Return the (x, y) coordinate for the center point of the cell that contains the specified text.  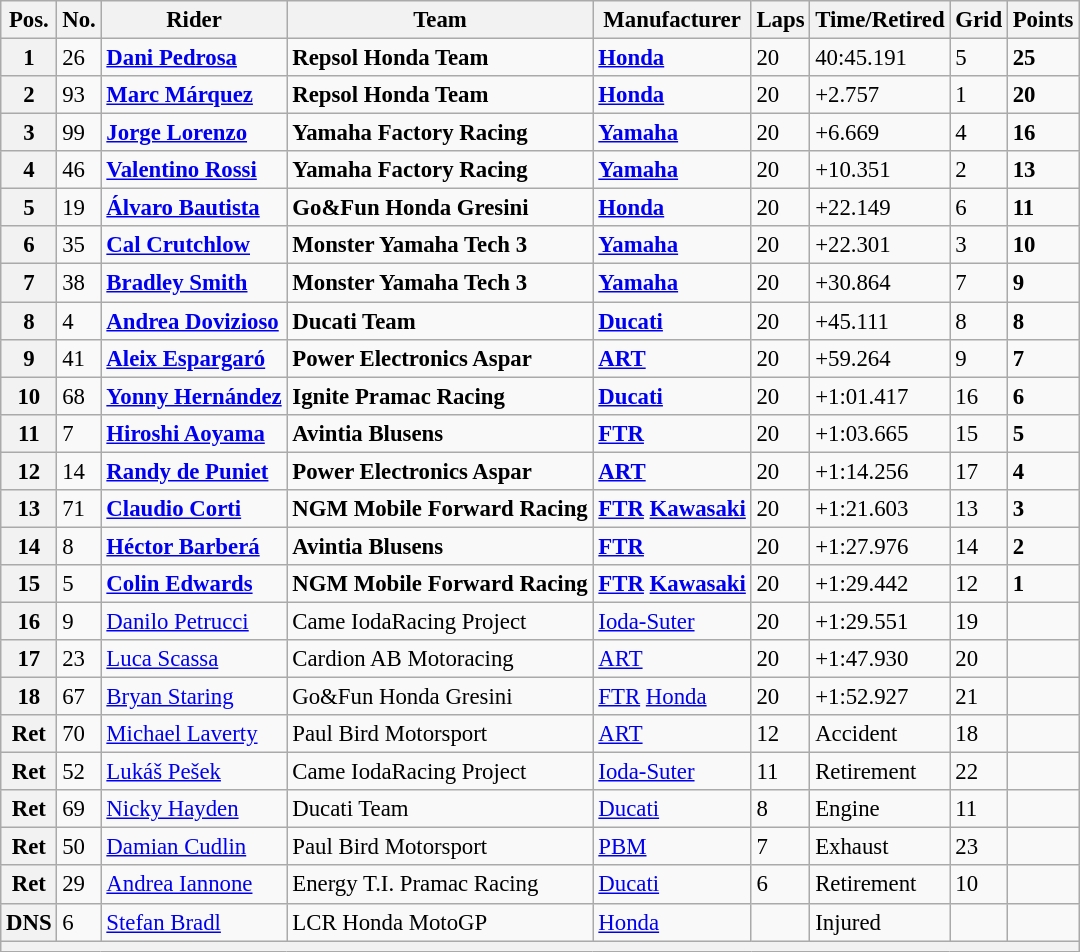
+1:47.930 (880, 659)
Michael Laverty (194, 734)
Laps (780, 20)
35 (79, 245)
+1:27.976 (880, 546)
Time/Retired (880, 20)
Claudio Corti (194, 509)
DNS (29, 922)
52 (79, 772)
26 (79, 58)
93 (79, 95)
Manufacturer (672, 20)
+1:29.442 (880, 584)
68 (79, 396)
Grid (978, 20)
38 (79, 283)
71 (79, 509)
21 (978, 697)
29 (79, 885)
Colin Edwards (194, 584)
Marc Márquez (194, 95)
+1:14.256 (880, 471)
+1:21.603 (880, 509)
Héctor Barberá (194, 546)
Danilo Petrucci (194, 621)
FTR Honda (672, 697)
Engine (880, 809)
Exhaust (880, 847)
Randy de Puniet (194, 471)
Nicky Hayden (194, 809)
+22.149 (880, 208)
Rider (194, 20)
Bryan Staring (194, 697)
Points (1042, 20)
70 (79, 734)
Dani Pedrosa (194, 58)
Andrea Iannone (194, 885)
Stefan Bradl (194, 922)
Andrea Dovizioso (194, 321)
Yonny Hernández (194, 396)
Accident (880, 734)
+2.757 (880, 95)
99 (79, 133)
40:45.191 (880, 58)
+59.264 (880, 358)
50 (79, 847)
Cal Crutchlow (194, 245)
Injured (880, 922)
Lukáš Pešek (194, 772)
Damian Cudlin (194, 847)
41 (79, 358)
+1:01.417 (880, 396)
22 (978, 772)
PBM (672, 847)
+1:29.551 (880, 621)
+1:03.665 (880, 433)
Cardion AB Motoracing (440, 659)
+10.351 (880, 170)
+22.301 (880, 245)
Hiroshi Aoyama (194, 433)
69 (79, 809)
46 (79, 170)
Team (440, 20)
67 (79, 697)
+45.111 (880, 321)
25 (1042, 58)
No. (79, 20)
+6.669 (880, 133)
+30.864 (880, 283)
+1:52.927 (880, 697)
Pos. (29, 20)
Energy T.I. Pramac Racing (440, 885)
Bradley Smith (194, 283)
Ignite Pramac Racing (440, 396)
Álvaro Bautista (194, 208)
Luca Scassa (194, 659)
LCR Honda MotoGP (440, 922)
Jorge Lorenzo (194, 133)
Valentino Rossi (194, 170)
Aleix Espargaró (194, 358)
